Search for the cell housing the specified text and yield its [X, Y] center coordinate. 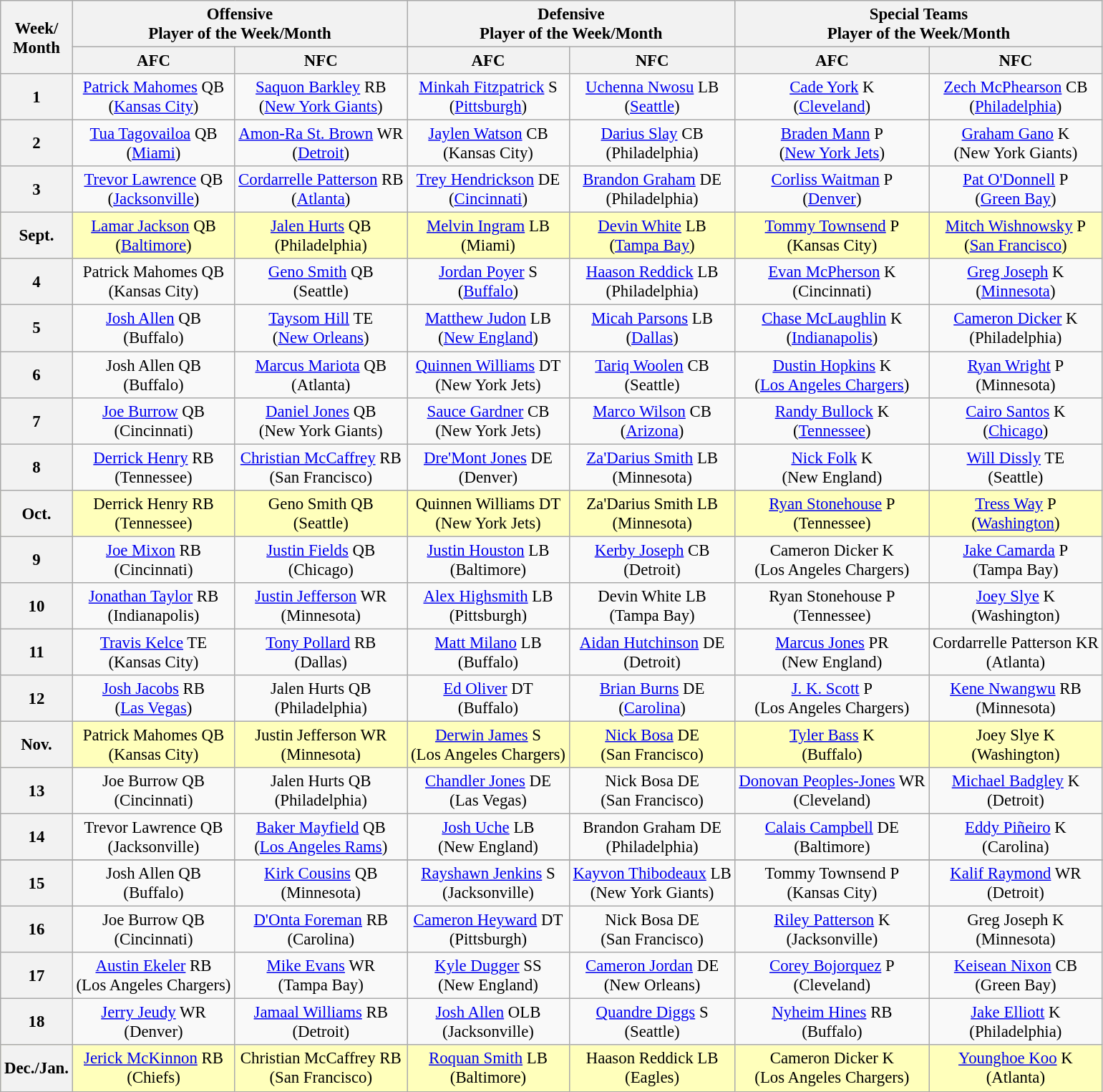
10 [37, 606]
Special TeamsPlayer of the Week/Month [919, 24]
13 [37, 791]
14 [37, 838]
Tua Tagovailoa QB(Miami) [153, 143]
Tony Pollard RB(Dallas) [321, 652]
Sauce Gardner CB(New York Jets) [488, 421]
Sept. [37, 236]
Evan McPherson K(Cincinnati) [832, 282]
Roquan Smith LB (Baltimore) [488, 1068]
18 [37, 1023]
Nick Folk K(New England) [832, 467]
Younghoe Koo K(Atlanta) [1016, 1068]
Matt Milano LB(Buffalo) [488, 652]
Rayshawn Jenkins S(Jacksonville) [488, 884]
Josh Uche LB(New England) [488, 838]
Oct. [37, 513]
Mike Evans WR(Tampa Bay) [321, 975]
Justin Fields QB(Chicago) [321, 560]
Kalif Raymond WR(Detroit) [1016, 884]
Ed Oliver DT(Buffalo) [488, 699]
9 [37, 560]
Dre'Mont Jones DE(Denver) [488, 467]
Jamaal Williams RB(Detroit) [321, 1023]
15 [37, 884]
Kerby Joseph CB(Detroit) [652, 560]
7 [37, 421]
Zech McPhearson CB(Philadelphia) [1016, 97]
Marco Wilson CB(Arizona) [652, 421]
8 [37, 467]
Jaylen Watson CB(Kansas City) [488, 143]
Chandler Jones DE(Las Vegas) [488, 791]
Dustin Hopkins K(Los Angeles Chargers) [832, 375]
Cordarrelle Patterson KR(Atlanta) [1016, 652]
Haason Reddick LB(Eagles) [652, 1068]
3 [37, 189]
DefensivePlayer of the Week/Month [571, 24]
Cameron Jordan DE(New Orleans) [652, 975]
Jerick McKinnon RB(Chiefs) [153, 1068]
Corliss Waitman P(Denver) [832, 189]
Micah Parsons LB(Dallas) [652, 328]
Minkah Fitzpatrick S(Pittsburgh) [488, 97]
Josh Allen OLB(Jacksonville) [488, 1023]
Kene Nwangwu RB(Minnesota) [1016, 699]
Alex Highsmith LB(Pittsburgh) [488, 606]
6 [37, 375]
Kirk Cousins QB(Minnesota) [321, 884]
Trey Hendrickson DE(Cincinnati) [488, 189]
OffensivePlayer of the Week/Month [239, 24]
Jake Camarda P(Tampa Bay) [1016, 560]
Josh Jacobs RB(Las Vegas) [153, 699]
Melvin Ingram LB(Miami) [488, 236]
Brian Burns DE(Carolina) [652, 699]
Calais Campbell DE(Baltimore) [832, 838]
Chase McLaughlin K(Indianapolis) [832, 328]
Amon-Ra St. Brown WR(Detroit) [321, 143]
Kayvon Thibodeaux LB(New York Giants) [652, 884]
Ryan Wright P(Minnesota) [1016, 375]
Uchenna Nwosu LB(Seattle) [652, 97]
Baker Mayfield QB(Los Angeles Rams) [321, 838]
Will Dissly TE(Seattle) [1016, 467]
16 [37, 929]
Cameron Dicker K(Philadelphia) [1016, 328]
Tress Way P(Washington) [1016, 513]
11 [37, 652]
Jordan Poyer S(Buffalo) [488, 282]
Nyheim Hines RB(Buffalo) [832, 1023]
Jonathan Taylor RB(Indianapolis) [153, 606]
1 [37, 97]
Mitch Wishnowsky P(San Francisco) [1016, 236]
Dec./Jan. [37, 1068]
Cameron Heyward DT(Pittsburgh) [488, 929]
Donovan Peoples-Jones WR(Cleveland) [832, 791]
J. K. Scott P(Los Angeles Chargers) [832, 699]
Randy Bullock K(Tennessee) [832, 421]
Michael Badgley K(Detroit) [1016, 791]
Jerry Jeudy WR(Denver) [153, 1023]
17 [37, 975]
Kyle Dugger SS(New England) [488, 975]
Riley Patterson K(Jacksonville) [832, 929]
Eddy Piñeiro K(Carolina) [1016, 838]
Cade York K(Cleveland) [832, 97]
Justin Houston LB(Baltimore) [488, 560]
Haason Reddick LB(Philadelphia) [652, 282]
Jake Elliott K(Philadelphia) [1016, 1023]
Saquon Barkley RB(New York Giants) [321, 97]
Austin Ekeler RB(Los Angeles Chargers) [153, 975]
12 [37, 699]
Keisean Nixon CB(Green Bay) [1016, 975]
Corey Bojorquez P(Cleveland) [832, 975]
4 [37, 282]
Graham Gano K(New York Giants) [1016, 143]
Tyler Bass K(Buffalo) [832, 745]
Cordarrelle Patterson RB(Atlanta) [321, 189]
Week/Month [37, 37]
2 [37, 143]
Aidan Hutchinson DE(Detroit) [652, 652]
Joe Mixon RB(Cincinnati) [153, 560]
Travis Kelce TE(Kansas City) [153, 652]
Derwin James S(Los Angeles Chargers) [488, 745]
Marcus Jones PR(New England) [832, 652]
Marcus Mariota QB(Atlanta) [321, 375]
5 [37, 328]
Daniel Jones QB(New York Giants) [321, 421]
Braden Mann P(New York Jets) [832, 143]
Taysom Hill TE(New Orleans) [321, 328]
Tariq Woolen CB(Seattle) [652, 375]
Quandre Diggs S(Seattle) [652, 1023]
D'Onta Foreman RB(Carolina) [321, 929]
Lamar Jackson QB(Baltimore) [153, 236]
Pat O'Donnell P(Green Bay) [1016, 189]
Matthew Judon LB(New England) [488, 328]
Darius Slay CB(Philadelphia) [652, 143]
Cairo Santos K(Chicago) [1016, 421]
Nov. [37, 745]
